Capture the cell that displays the provided text and extract its [X, Y] central coordinate. 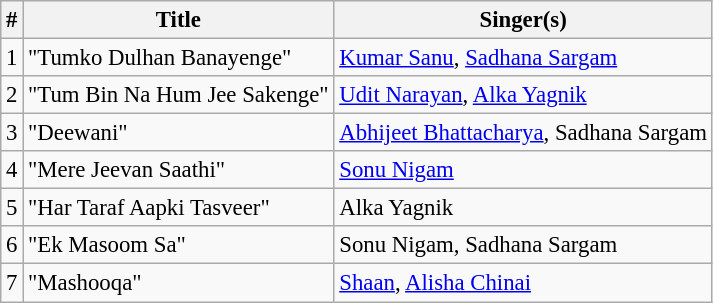
Alka Yagnik [523, 208]
"Ek Masoom Sa" [178, 245]
Sonu Nigam [523, 170]
Title [178, 20]
6 [12, 245]
"Har Taraf Aapki Tasveer" [178, 208]
2 [12, 95]
Sonu Nigam, Sadhana Sargam [523, 245]
5 [12, 208]
Udit Narayan, Alka Yagnik [523, 95]
"Mere Jeevan Saathi" [178, 170]
"Deewani" [178, 133]
"Tumko Dulhan Banayenge" [178, 58]
Shaan, Alisha Chinai [523, 283]
"Mashooqa" [178, 283]
3 [12, 133]
Singer(s) [523, 20]
Abhijeet Bhattacharya, Sadhana Sargam [523, 133]
# [12, 20]
"Tum Bin Na Hum Jee Sakenge" [178, 95]
7 [12, 283]
Kumar Sanu, Sadhana Sargam [523, 58]
1 [12, 58]
4 [12, 170]
